Search for the cell housing the specified text and yield its (X, Y) center coordinate. 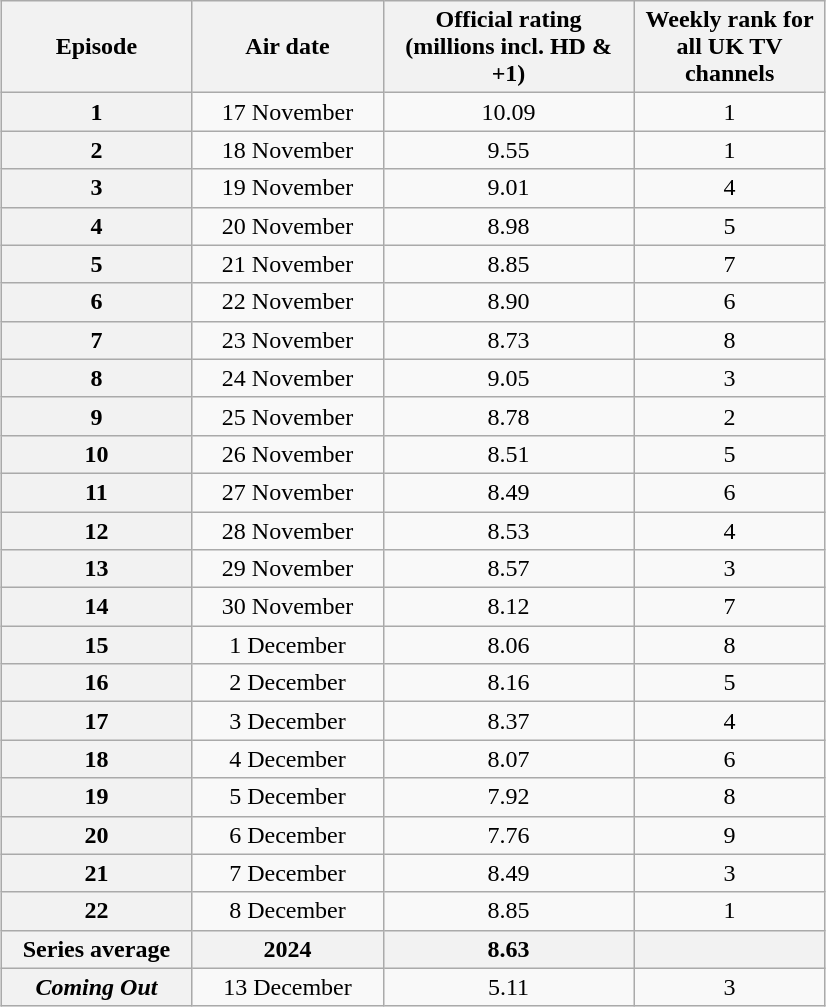
8 December (288, 911)
Coming Out (96, 987)
16 (96, 683)
8.12 (508, 607)
9.01 (508, 188)
10.09 (508, 112)
10 (96, 454)
11 (96, 492)
12 (96, 531)
8.73 (508, 340)
9.55 (508, 150)
27 November (288, 492)
24 November (288, 378)
20 (96, 835)
9.05 (508, 378)
29 November (288, 569)
30 November (288, 607)
5.11 (508, 987)
8.06 (508, 645)
1 December (288, 645)
7.76 (508, 835)
21 (96, 873)
8.51 (508, 454)
8.98 (508, 226)
8.07 (508, 759)
6 December (288, 835)
Series average (96, 949)
21 November (288, 264)
18 November (288, 150)
22 (96, 911)
17 (96, 721)
22 November (288, 302)
4 December (288, 759)
Official rating (millions incl. HD & +1) (508, 47)
19 November (288, 188)
Episode (96, 47)
5 December (288, 797)
23 November (288, 340)
8.37 (508, 721)
20 November (288, 226)
8.57 (508, 569)
Air date (288, 47)
3 December (288, 721)
19 (96, 797)
17 November (288, 112)
7.92 (508, 797)
8.53 (508, 531)
13 (96, 569)
7 December (288, 873)
13 December (288, 987)
8.78 (508, 416)
Weekly rank for all UK TV channels (730, 47)
25 November (288, 416)
18 (96, 759)
28 November (288, 531)
2 December (288, 683)
2024 (288, 949)
8.90 (508, 302)
14 (96, 607)
26 November (288, 454)
15 (96, 645)
8.63 (508, 949)
8.16 (508, 683)
